For the text-containing cell, return its midpoint in [x, y] coordinate format. 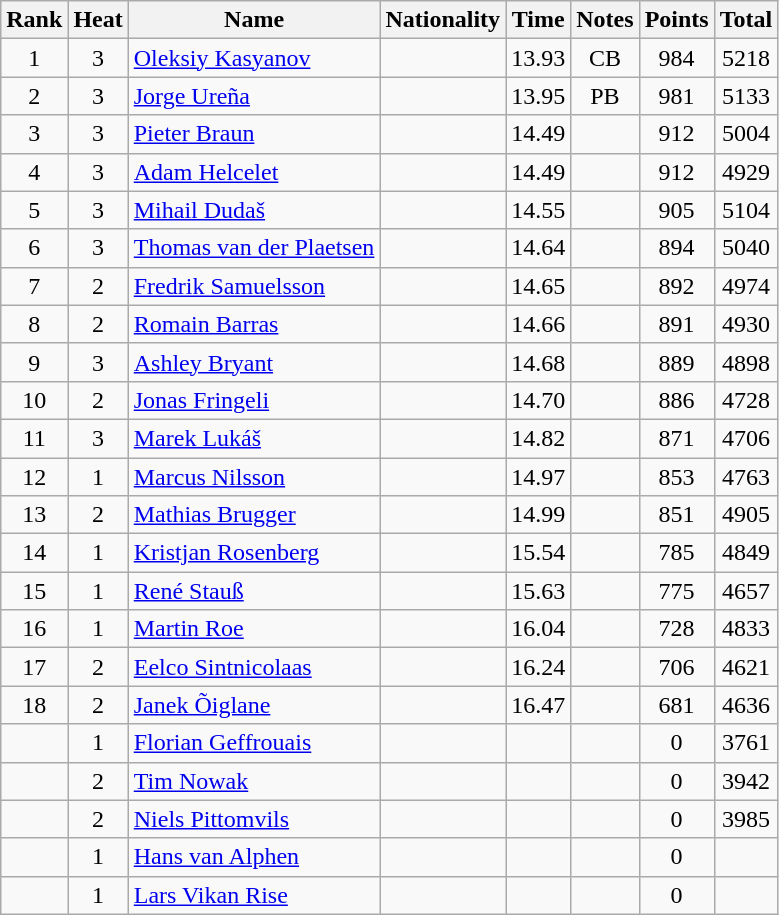
6 [34, 248]
981 [676, 96]
Total [746, 20]
Jorge Ureña [254, 96]
18 [34, 705]
Name [254, 20]
14.99 [538, 515]
Oleksiy Kasyanov [254, 58]
4974 [746, 286]
15.54 [538, 553]
4898 [746, 362]
Heat [98, 20]
3761 [746, 743]
Nationality [443, 20]
4930 [746, 324]
15.63 [538, 591]
886 [676, 400]
851 [676, 515]
3985 [746, 819]
Janek Õiglane [254, 705]
12 [34, 477]
Tim Nowak [254, 781]
5104 [746, 210]
5 [34, 210]
5040 [746, 248]
Kristjan Rosenberg [254, 553]
892 [676, 286]
4929 [746, 172]
4 [34, 172]
Thomas van der Plaetsen [254, 248]
4706 [746, 438]
889 [676, 362]
728 [676, 629]
Hans van Alphen [254, 857]
871 [676, 438]
4728 [746, 400]
Eelco Sintnicolaas [254, 667]
14.64 [538, 248]
775 [676, 591]
16.47 [538, 705]
Time [538, 20]
9 [34, 362]
7 [34, 286]
Florian Geffrouais [254, 743]
14.55 [538, 210]
14 [34, 553]
984 [676, 58]
16 [34, 629]
Niels Pittomvils [254, 819]
5004 [746, 134]
4833 [746, 629]
Jonas Fringeli [254, 400]
13 [34, 515]
Marek Lukáš [254, 438]
5133 [746, 96]
4849 [746, 553]
4636 [746, 705]
17 [34, 667]
11 [34, 438]
Pieter Braun [254, 134]
Ashley Bryant [254, 362]
4763 [746, 477]
Mihail Dudaš [254, 210]
14.97 [538, 477]
15 [34, 591]
853 [676, 477]
14.65 [538, 286]
Mathias Brugger [254, 515]
Romain Barras [254, 324]
16.24 [538, 667]
Adam Helcelet [254, 172]
3942 [746, 781]
4621 [746, 667]
René Stauß [254, 591]
4905 [746, 515]
14.66 [538, 324]
Points [676, 20]
706 [676, 667]
5218 [746, 58]
Rank [34, 20]
14.82 [538, 438]
Fredrik Samuelsson [254, 286]
CB [605, 58]
Notes [605, 20]
13.95 [538, 96]
4657 [746, 591]
894 [676, 248]
14.70 [538, 400]
Marcus Nilsson [254, 477]
14.68 [538, 362]
13.93 [538, 58]
8 [34, 324]
785 [676, 553]
905 [676, 210]
681 [676, 705]
891 [676, 324]
10 [34, 400]
16.04 [538, 629]
PB [605, 96]
Lars Vikan Rise [254, 895]
Martin Roe [254, 629]
